From the cell containing the given text, extract its center point as (x, y) coordinate. 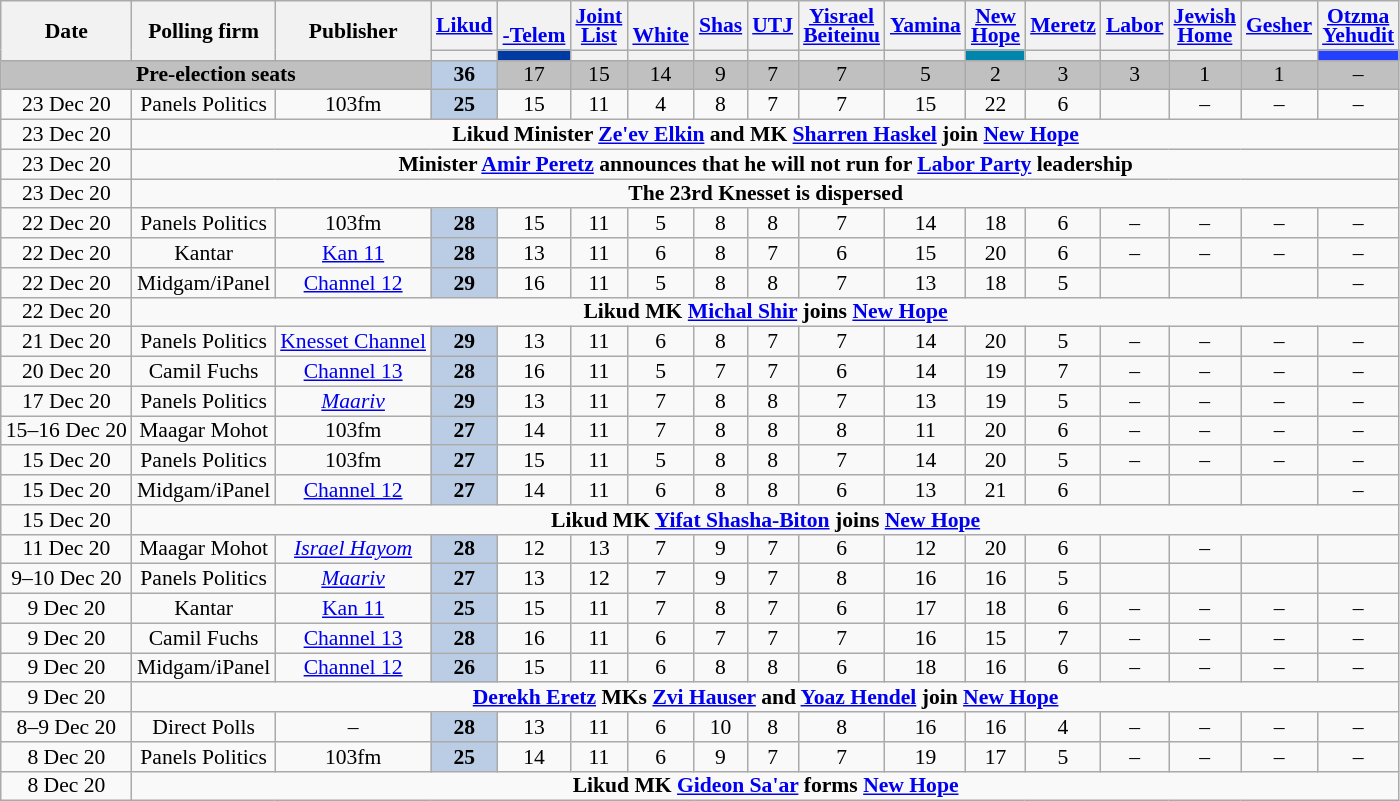
The 23rd Knesset is dispersed (766, 194)
Likud MK Gideon Sa'ar forms New Hope (766, 786)
Date (66, 30)
OtzmaYehudit (1358, 26)
Meretz (1063, 26)
NewHope (996, 26)
Knesset Channel (353, 342)
Gesher (1279, 26)
Labor (1135, 26)
Polling firm (204, 30)
JewishHome (1205, 26)
21 (996, 490)
36 (464, 75)
26 (464, 668)
22 (996, 105)
21 Dec 20 (66, 342)
-Telem (534, 26)
Derekh Eretz MKs Zvi Hauser and Yoaz Hendel join New Hope (766, 698)
20 Dec 20 (66, 372)
Likud MK Yifat Shasha-Biton joins New Hope (766, 520)
Yamina (926, 26)
Likud (464, 26)
Pre-election seats (216, 75)
JointList (598, 26)
Likud MK Michal Shir joins New Hope (766, 312)
10 (720, 727)
Minister Amir Peretz announces that he will not run for Labor Party leadership (766, 164)
Shas (720, 26)
Publisher (353, 30)
17 Dec 20 (66, 401)
11 Dec 20 (66, 549)
Israel Hayom (353, 549)
9–10 Dec 20 (66, 579)
15–16 Dec 20 (66, 431)
YisraelBeiteinu (842, 26)
White (660, 26)
2 (996, 75)
8–9 Dec 20 (66, 727)
Direct Polls (204, 727)
UTJ (772, 26)
Likud Minister Ze'ev Elkin and MK Sharren Haskel join New Hope (766, 135)
